Return (x, y) of the center of cell containing provided text 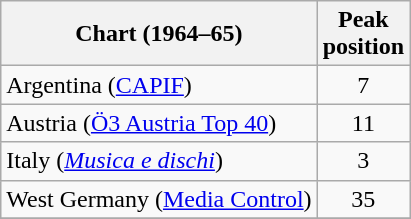
West Germany (Media Control) (159, 199)
35 (363, 199)
Chart (1964–65) (159, 34)
Austria (Ö3 Austria Top 40) (159, 123)
Italy (Musica e dischi) (159, 161)
Argentina (CAPIF) (159, 85)
Peakposition (363, 34)
3 (363, 161)
7 (363, 85)
11 (363, 123)
